Determine the [X, Y] coordinate at the center of the cell enclosing the given text.  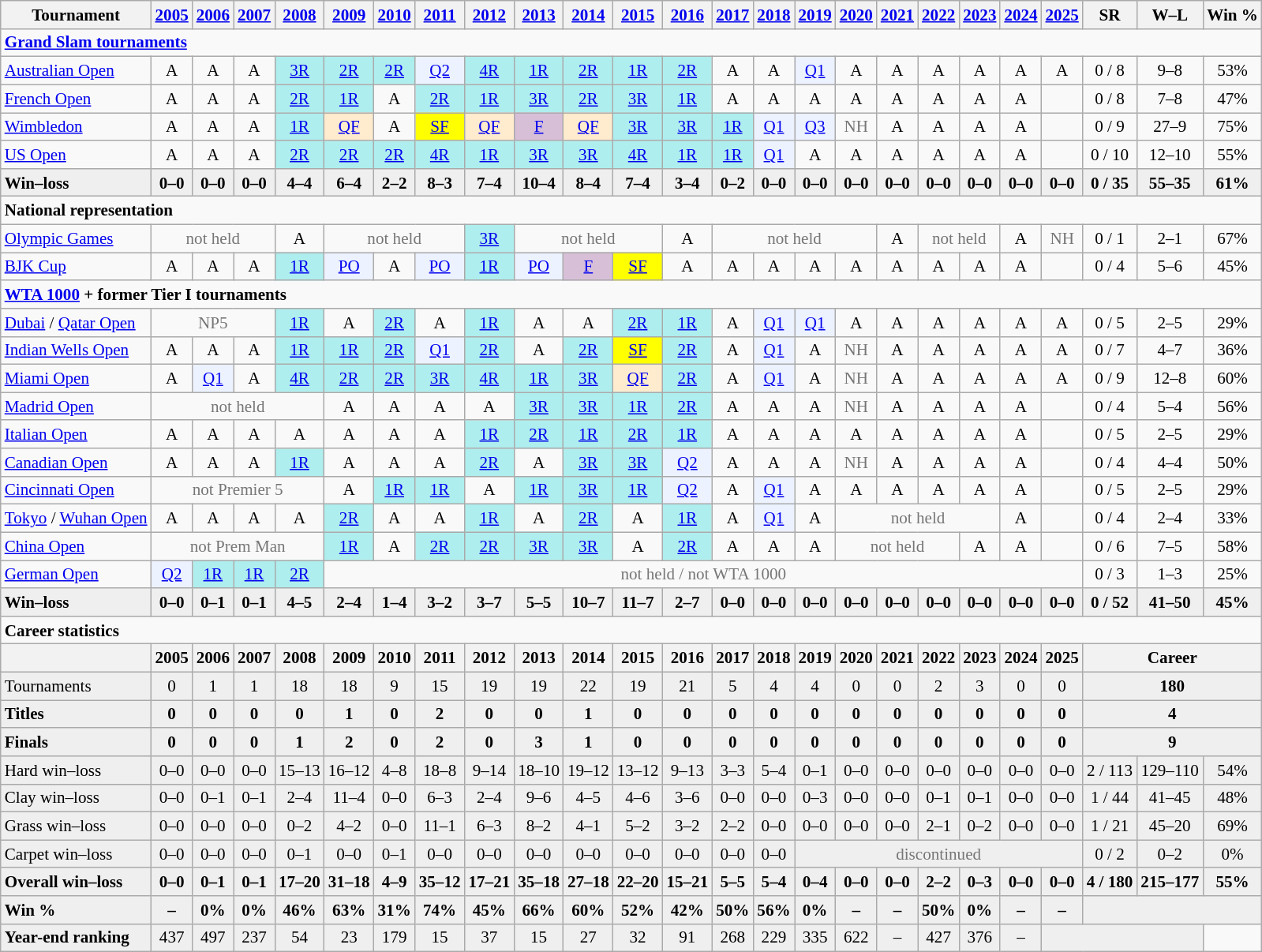
53% [1233, 71]
74% [440, 909]
SR [1110, 14]
3–7 [489, 602]
Year-end ranking [76, 938]
Tournaments [76, 685]
4–8 [395, 770]
Tournament [76, 14]
4–1 [589, 826]
19–12 [589, 770]
discontinued [939, 854]
Italian Open [76, 434]
215–177 [1170, 881]
NP5 [213, 322]
11–1 [440, 826]
Indian Wells Open [76, 350]
11–4 [349, 797]
268 [732, 938]
W–L [1170, 14]
18–8 [440, 770]
335 [815, 938]
35–18 [538, 881]
Dubai / Qatar Open [76, 322]
25% [1233, 575]
9–8 [1170, 71]
4–9 [395, 881]
3–6 [687, 797]
3–3 [732, 770]
Hard win–loss [76, 770]
8–3 [440, 182]
22 [589, 685]
5–6 [1170, 267]
0 / 10 [1110, 155]
1 / 44 [1110, 797]
27–18 [589, 881]
63% [349, 909]
55–35 [1170, 182]
41–50 [1170, 602]
129–110 [1170, 770]
180 [1173, 685]
1–4 [395, 602]
47% [1233, 98]
22–20 [638, 881]
Clay win–loss [76, 797]
0 / 6 [1110, 546]
12–8 [1170, 379]
not Premier 5 [238, 489]
Canadian Open [76, 463]
Q3 [815, 126]
0 / 2 [1110, 854]
10–7 [589, 602]
52% [638, 909]
not Prem Man [238, 546]
8–2 [538, 826]
7–5 [1170, 546]
1 / 21 [1110, 826]
15–13 [300, 770]
Career statistics [631, 630]
9–14 [489, 770]
Career [1173, 658]
54 [300, 938]
National representation [631, 210]
2 / 113 [1110, 770]
6–4 [349, 182]
32 [638, 938]
1–3 [1170, 575]
622 [856, 938]
179 [395, 938]
229 [773, 938]
61% [1233, 182]
45–20 [1170, 826]
376 [979, 938]
427 [938, 938]
4–2 [349, 826]
11–7 [638, 602]
9–13 [687, 770]
Tokyo / Wuhan Open [76, 518]
37 [489, 938]
17–21 [489, 881]
41–45 [1170, 797]
BJK Cup [76, 267]
5 [732, 685]
Wimbledon [76, 126]
Miami Open [76, 379]
0 / 1 [1110, 238]
5–2 [638, 826]
31–18 [349, 881]
Grass win–loss [76, 826]
0 / 52 [1110, 602]
15–21 [687, 881]
48% [1233, 797]
WTA 1000 + former Tier I tournaments [631, 294]
7–8 [1170, 98]
Titles [76, 714]
9–6 [538, 797]
2–7 [687, 602]
437 [172, 938]
12–10 [1170, 155]
58% [1233, 546]
42% [687, 909]
91 [687, 938]
66% [538, 909]
Carpet win–loss [76, 854]
US Open [76, 155]
Cincinnati Open [76, 489]
16–12 [349, 770]
0 / 3 [1110, 575]
4 / 180 [1110, 881]
Australian Open [76, 71]
27 [589, 938]
8–4 [589, 182]
Olympic Games [76, 238]
Grand Slam tournaments [631, 43]
31% [395, 909]
Overall win–loss [76, 881]
67% [1233, 238]
33% [1233, 518]
13–12 [638, 770]
21 [687, 685]
69% [1233, 826]
10–4 [538, 182]
German Open [76, 575]
0 / 7 [1110, 350]
46% [300, 909]
497 [213, 938]
54% [1233, 770]
0 / 35 [1110, 182]
27–9 [1170, 126]
Madrid Open [76, 406]
4–7 [1170, 350]
3–4 [687, 182]
18–10 [538, 770]
36% [1233, 350]
75% [1233, 126]
Finals [76, 742]
237 [254, 938]
French Open [76, 98]
4–6 [638, 797]
not held / not WTA 1000 [704, 575]
0–4 [815, 881]
China Open [76, 546]
35–12 [440, 881]
23 [349, 938]
17–20 [300, 881]
